Return the (X, Y) coordinate for the center point of the cell that contains the specified text.  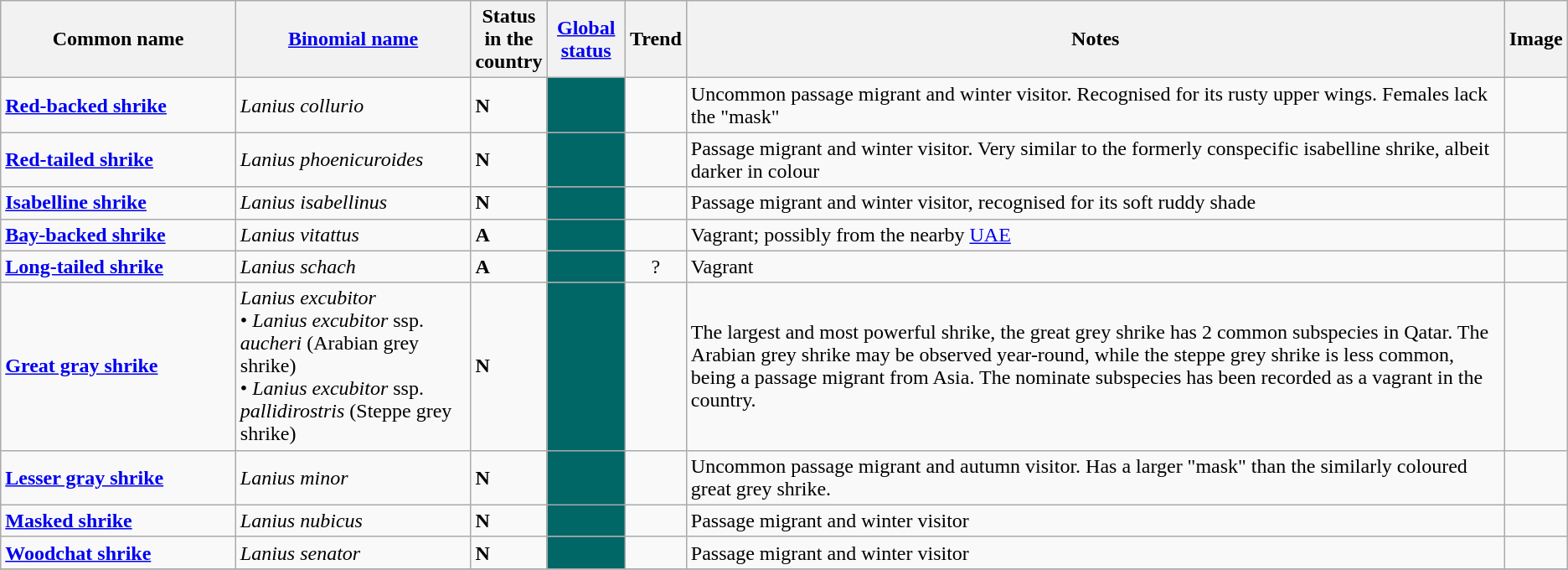
Red-tailed shrike (119, 159)
Passage migrant and winter visitor. Very similar to the formerly conspecific isabelline shrike, albeit darker in colour (1096, 159)
Lanius phoenicuroides (353, 159)
Trend (655, 39)
Lanius excubitor• Lanius excubitor ssp. aucheri (Arabian grey shrike)• Lanius excubitor ssp. pallidirostris (Steppe grey shrike) (353, 366)
Lanius isabellinus (353, 203)
Lanius collurio (353, 106)
Passage migrant and winter visitor, recognised for its soft ruddy shade (1096, 203)
Uncommon passage migrant and winter visitor. Recognised for its rusty upper wings. Females lack the "mask" (1096, 106)
Notes (1096, 39)
Status in the country (509, 39)
Great gray shrike (119, 366)
Common name (119, 39)
Long-tailed shrike (119, 267)
Binomial name (353, 39)
Lanius minor (353, 478)
Lanius schach (353, 267)
Vagrant (1096, 267)
Isabelline shrike (119, 203)
Uncommon passage migrant and autumn visitor. Has a larger "mask" than the similarly coloured great grey shrike. (1096, 478)
Lanius vitattus (353, 235)
Global status (586, 39)
Masked shrike (119, 521)
Lesser gray shrike (119, 478)
Lanius senator (353, 552)
? (655, 267)
Bay-backed shrike (119, 235)
Lanius nubicus (353, 521)
Image (1536, 39)
Vagrant; possibly from the nearby UAE (1096, 235)
Woodchat shrike (119, 552)
Red-backed shrike (119, 106)
